Return (x, y) of the center of cell containing provided text 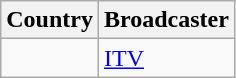
Broadcaster (166, 20)
Country (50, 20)
ITV (166, 58)
